Provide the [X, Y] coordinate of the cell's center where the given text is located.  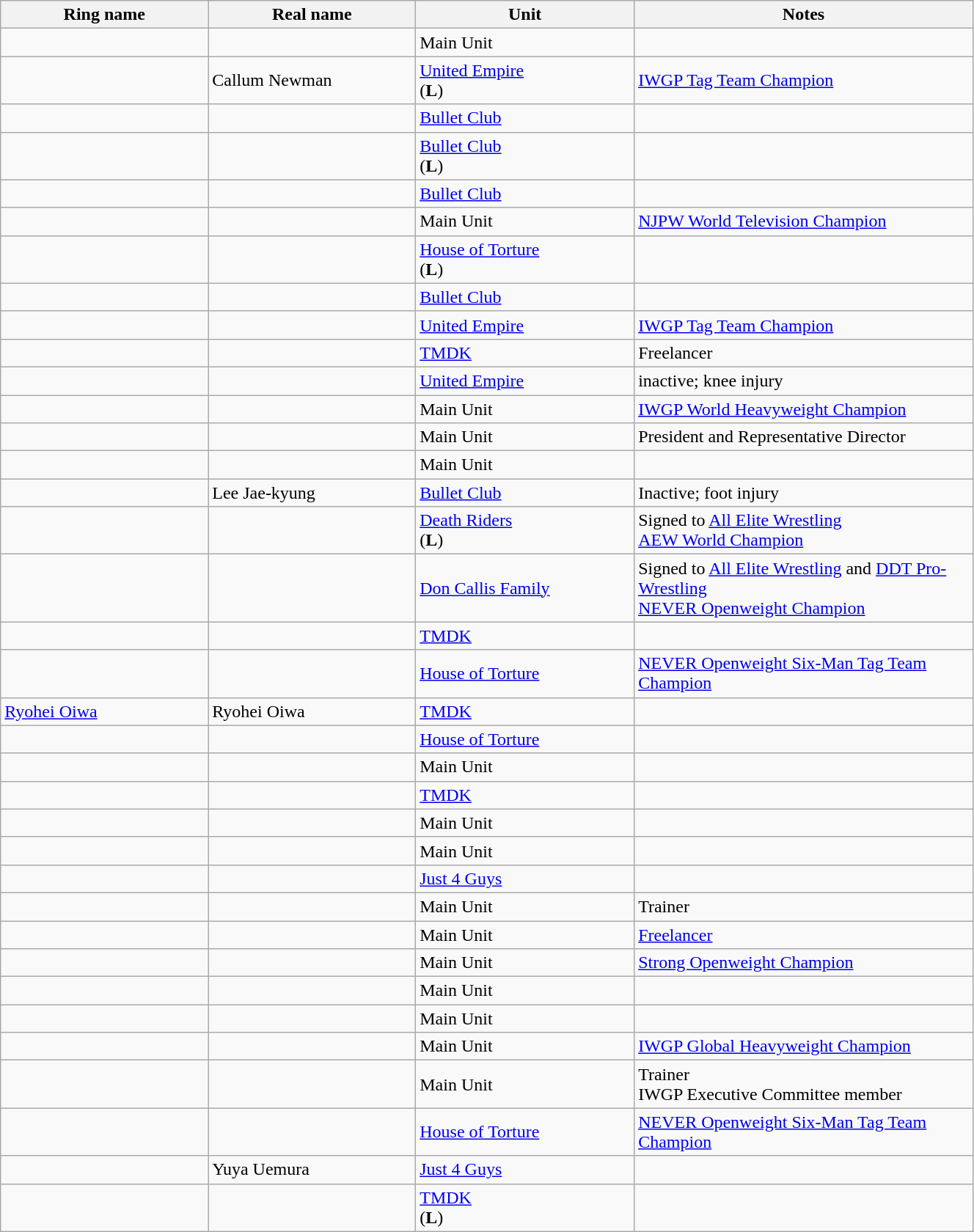
Strong Openweight Champion [804, 963]
Trainer [804, 906]
President and Representative Director [804, 437]
Real name [312, 15]
Signed to All Elite WrestlingAEW World Champion [804, 531]
United Empire(L) [525, 81]
Ring name [104, 15]
TMDK(L) [525, 1207]
Bullet Club(L) [525, 155]
Unit [525, 15]
IWGP Global Heavyweight Champion [804, 1046]
NJPW World Television Champion [804, 221]
House of Torture(L) [525, 260]
Don Callis Family [525, 588]
Lee Jae-kyung [312, 493]
Death Riders(L) [525, 531]
TrainerIWGP Executive Committee member [804, 1084]
inactive; knee injury [804, 381]
Callum Newman [312, 81]
Yuya Uemura [312, 1170]
Signed to All Elite Wrestling and DDT Pro-WrestlingNEVER Openweight Champion [804, 588]
Inactive; foot injury [804, 493]
Notes [804, 15]
IWGP World Heavyweight Champion [804, 408]
